Scan for the cell matching the given text and deliver its [X, Y] coordinate at center. 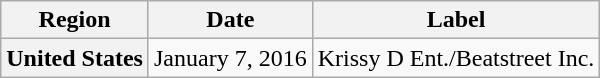
Krissy D Ent./Beatstreet Inc. [456, 58]
Label [456, 20]
United States [75, 58]
January 7, 2016 [230, 58]
Region [75, 20]
Date [230, 20]
